Return [X, Y] of the center of cell containing provided text 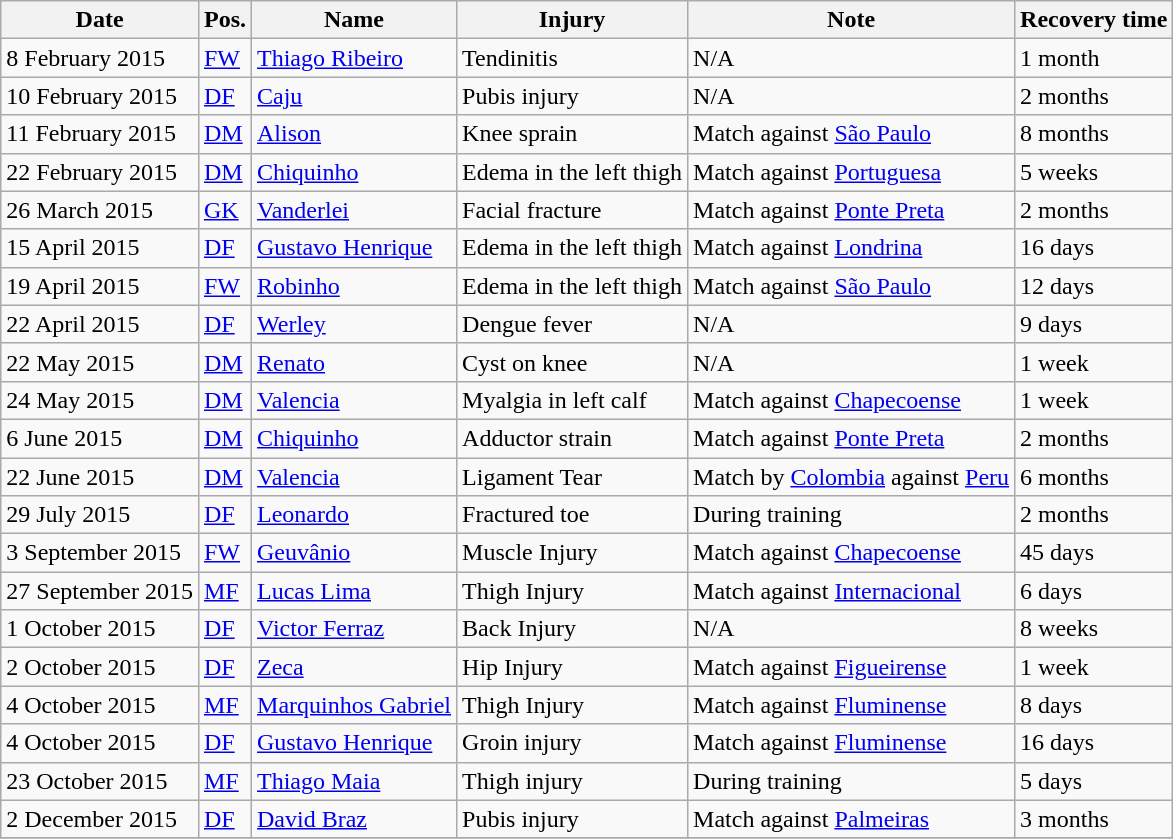
Leonardo [354, 515]
Fractured toe [572, 515]
27 September 2015 [100, 591]
45 days [1094, 553]
22 February 2015 [100, 172]
Muscle Injury [572, 553]
Adductor strain [572, 438]
GK [224, 210]
Match against Palmeiras [852, 819]
Dengue fever [572, 324]
Werley [354, 324]
Thigh injury [572, 781]
Geuvânio [354, 553]
Alison [354, 134]
9 days [1094, 324]
5 weeks [1094, 172]
Thiago Maia [354, 781]
15 April 2015 [100, 248]
Caju [354, 96]
24 May 2015 [100, 400]
23 October 2015 [100, 781]
3 September 2015 [100, 553]
8 days [1094, 705]
3 months [1094, 819]
Recovery time [1094, 20]
2 December 2015 [100, 819]
Ligament Tear [572, 477]
Lucas Lima [354, 591]
1 month [1094, 58]
Cyst on knee [572, 362]
Back Injury [572, 629]
Myalgia in left calf [572, 400]
22 June 2015 [100, 477]
5 days [1094, 781]
David Braz [354, 819]
Thiago Ribeiro [354, 58]
Match against Portuguesa [852, 172]
10 February 2015 [100, 96]
Groin injury [572, 743]
Facial fracture [572, 210]
22 May 2015 [100, 362]
Tendinitis [572, 58]
Match against Internacional [852, 591]
Note [852, 20]
8 February 2015 [100, 58]
2 October 2015 [100, 667]
6 June 2015 [100, 438]
1 October 2015 [100, 629]
29 July 2015 [100, 515]
Date [100, 20]
8 months [1094, 134]
22 April 2015 [100, 324]
Knee sprain [572, 134]
Match against Londrina [852, 248]
Vanderlei [354, 210]
Renato [354, 362]
Name [354, 20]
Match against Figueirense [852, 667]
Match by Colombia against Peru [852, 477]
Injury [572, 20]
19 April 2015 [100, 286]
6 months [1094, 477]
8 weeks [1094, 629]
Marquinhos Gabriel [354, 705]
Hip Injury [572, 667]
Robinho [354, 286]
26 March 2015 [100, 210]
12 days [1094, 286]
Victor Ferraz [354, 629]
11 February 2015 [100, 134]
6 days [1094, 591]
Pos. [224, 20]
Zeca [354, 667]
